Output the [X, Y] coordinate of the center of the cell containing the given text.  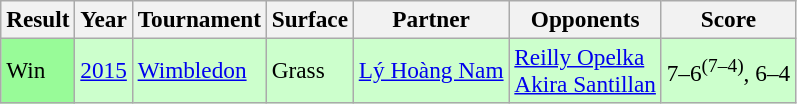
7–6(7–4), 6–4 [728, 70]
Year [104, 19]
2015 [104, 70]
Partner [431, 19]
Lý Hoàng Nam [431, 70]
Win [38, 70]
Result [38, 19]
Wimbledon [199, 70]
Surface [310, 19]
Opponents [585, 19]
Reilly Opelka Akira Santillan [585, 70]
Tournament [199, 19]
Score [728, 19]
Grass [310, 70]
